Return (X, Y) of the center of cell containing provided text 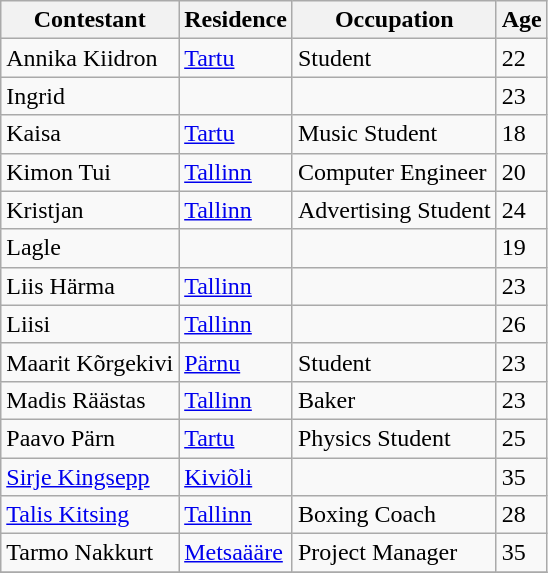
Paavo Pärn (90, 438)
Project Manager (394, 553)
Kimon Tui (90, 172)
Advertising Student (394, 210)
Occupation (394, 20)
Liis Härma (90, 286)
19 (522, 248)
24 (522, 210)
Contestant (90, 20)
Physics Student (394, 438)
Residence (236, 20)
Madis Räästas (90, 400)
Kristjan (90, 210)
Lagle (90, 248)
Metsaääre (236, 553)
Sirje Kingsepp (90, 477)
Baker (394, 400)
Annika Kiidron (90, 58)
Boxing Coach (394, 515)
22 (522, 58)
Music Student (394, 134)
Kiviõli (236, 477)
25 (522, 438)
28 (522, 515)
Computer Engineer (394, 172)
Kaisa (90, 134)
Maarit Kõrgekivi (90, 362)
Age (522, 20)
Ingrid (90, 96)
20 (522, 172)
Talis Kitsing (90, 515)
26 (522, 324)
Liisi (90, 324)
18 (522, 134)
Pärnu (236, 362)
Tarmo Nakkurt (90, 553)
